Capture the cell that displays the provided text and extract its (X, Y) central coordinate. 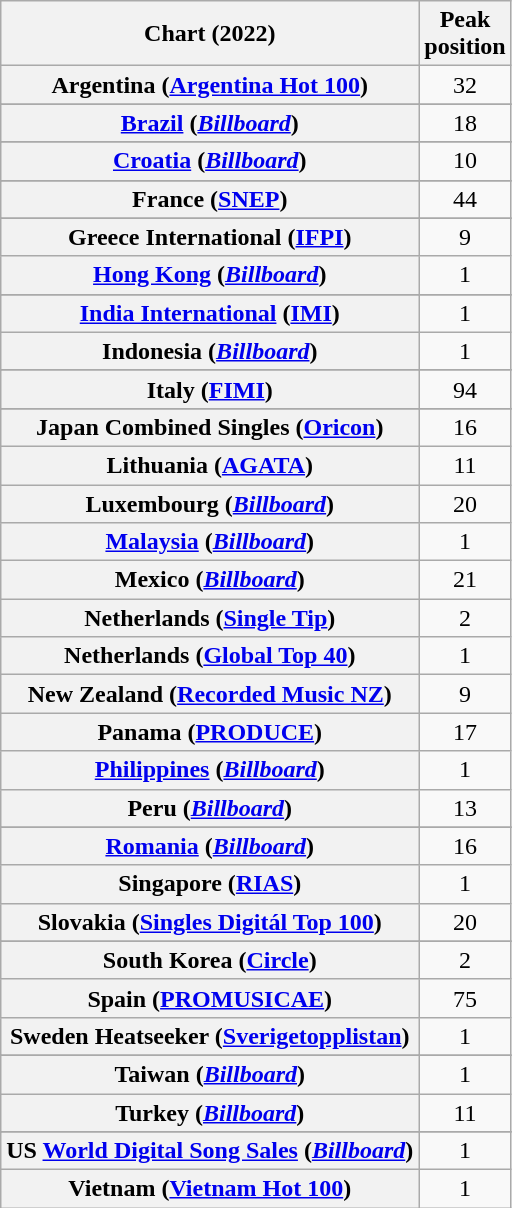
Slovakia (Singles Digitál Top 100) (210, 922)
Italy (FIMI) (210, 389)
Luxembourg (Billboard) (210, 503)
94 (465, 389)
India International (IMI) (210, 313)
Hong Kong (Billboard) (210, 275)
Peakposition (465, 34)
Lithuania (AGATA) (210, 465)
17 (465, 732)
Japan Combined Singles (Oricon) (210, 427)
Chart (2022) (210, 34)
18 (465, 123)
Peru (Billboard) (210, 808)
Netherlands (Single Tip) (210, 618)
Brazil (Billboard) (210, 123)
Argentina (Argentina Hot 100) (210, 85)
Sweden Heatseeker (Sverigetopplistan) (210, 1036)
France (SNEP) (210, 199)
Singapore (RIAS) (210, 884)
21 (465, 580)
13 (465, 808)
32 (465, 85)
Mexico (Billboard) (210, 580)
South Korea (Circle) (210, 960)
New Zealand (Recorded Music NZ) (210, 694)
Greece International (IFPI) (210, 237)
Romania (Billboard) (210, 846)
US World Digital Song Sales (Billboard) (210, 1151)
Croatia (Billboard) (210, 161)
Turkey (Billboard) (210, 1113)
10 (465, 161)
75 (465, 998)
Indonesia (Billboard) (210, 351)
Vietnam (Vietnam Hot 100) (210, 1189)
44 (465, 199)
Panama (PRODUCE) (210, 732)
Malaysia (Billboard) (210, 542)
Philippines (Billboard) (210, 770)
Spain (PROMUSICAE) (210, 998)
Netherlands (Global Top 40) (210, 656)
Taiwan (Billboard) (210, 1074)
